Detect which cell encompasses the target text, then output its [x, y] center coordinate. 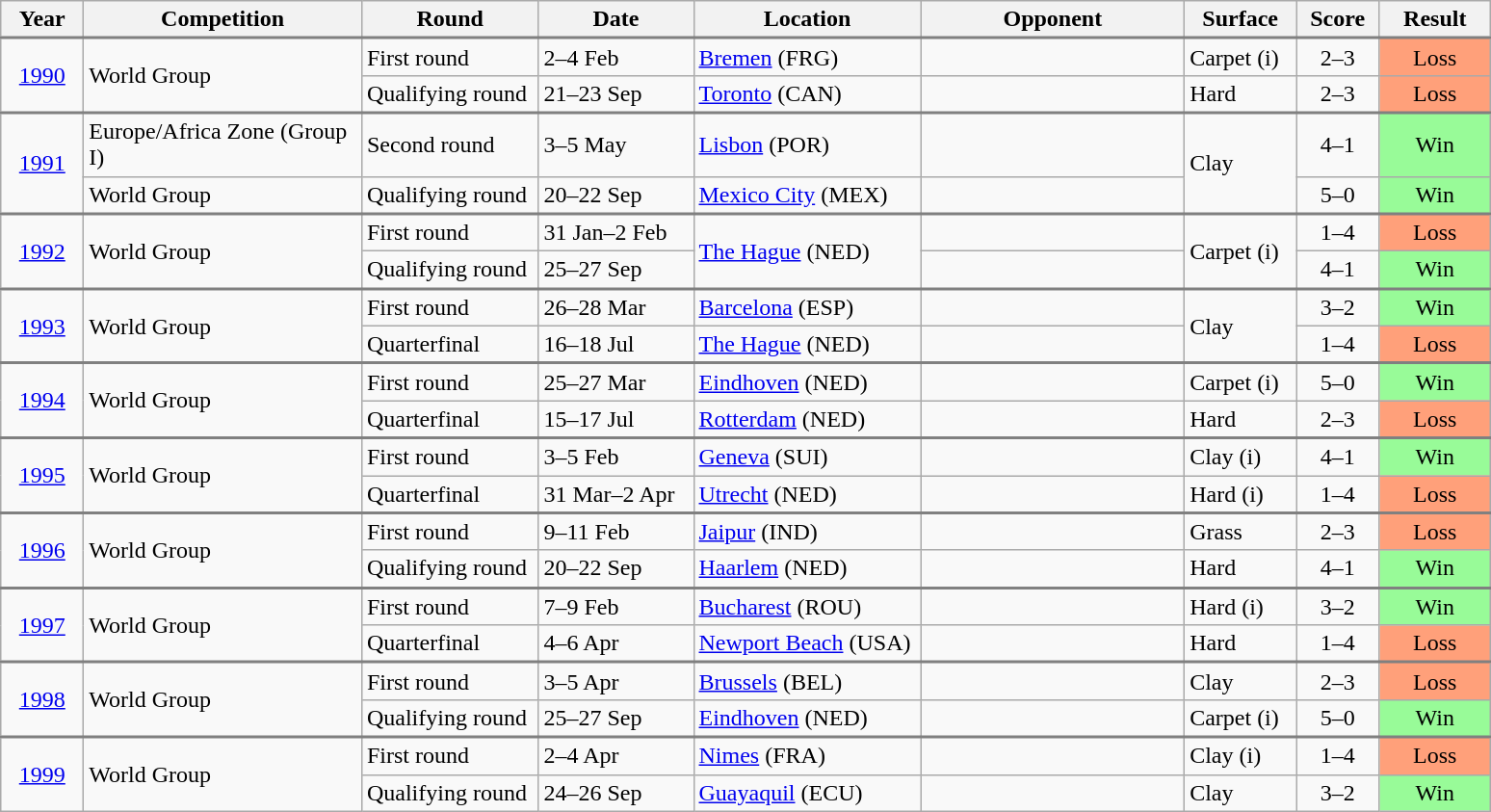
Score [1338, 19]
1994 [42, 401]
15–17 Jul [616, 420]
Brussels (BEL) [807, 682]
Barcelona (ESP) [807, 306]
1990 [42, 76]
1998 [42, 700]
Result [1435, 19]
Round [450, 19]
Bremen (FRG) [807, 58]
7–9 Feb [616, 607]
3–5 May [616, 144]
25–27 Mar [616, 381]
Utrecht (NED) [807, 495]
26–28 Mar [616, 306]
Jaipur (IND) [807, 532]
16–18 Jul [616, 345]
1996 [42, 550]
Rotterdam (NED) [807, 420]
Toronto (CAN) [807, 94]
4–6 Apr [616, 643]
3–5 Apr [616, 682]
Competition [223, 19]
1999 [42, 774]
Geneva (SUI) [807, 457]
24–26 Sep [616, 793]
Nimes (FRA) [807, 755]
31 Mar–2 Apr [616, 495]
21–23 Sep [616, 94]
Guayaquil (ECU) [807, 793]
Mexico City (MEX) [807, 195]
Europe/Africa Zone (Group I) [223, 144]
Bucharest (ROU) [807, 607]
1993 [42, 326]
1992 [42, 251]
Lisbon (POR) [807, 144]
Haarlem (NED) [807, 568]
Surface [1241, 19]
3–5 Feb [616, 457]
Newport Beach (USA) [807, 643]
2–4 Feb [616, 58]
9–11 Feb [616, 532]
1995 [42, 476]
31 Jan–2 Feb [616, 233]
Year [42, 19]
Date [616, 19]
Second round [450, 144]
1997 [42, 625]
1991 [42, 164]
Opponent [1053, 19]
Location [807, 19]
Grass [1241, 532]
2–4 Apr [616, 755]
